Provide the [X, Y] coordinate of the cell's center where the given text is located.  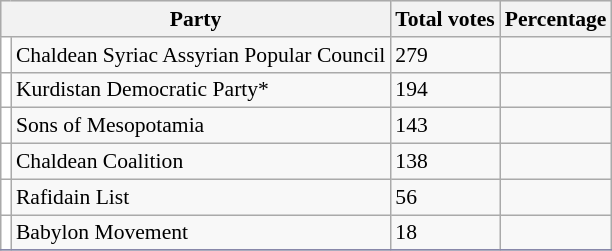
Rafidain List [200, 197]
194 [444, 90]
Party [196, 19]
Sons of Mesopotamia [200, 126]
Kurdistan Democratic Party* [200, 90]
Babylon Movement [200, 233]
Percentage [556, 19]
279 [444, 55]
Chaldean Coalition [200, 162]
Chaldean Syriac Assyrian Popular Council [200, 55]
Total votes [444, 19]
56 [444, 197]
18 [444, 233]
138 [444, 162]
143 [444, 126]
